Scan for the cell matching the given text and deliver its (X, Y) coordinate at center. 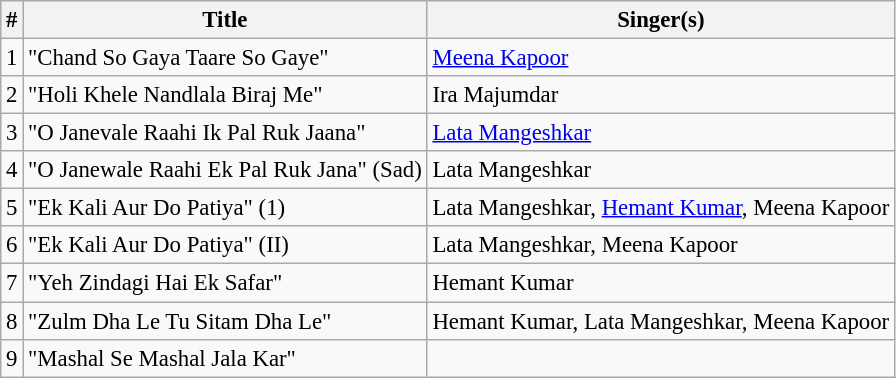
"O Janevale Raahi Ik Pal Ruk Jaana" (225, 133)
2 (12, 95)
"Mashal Se Mashal Jala Kar" (225, 358)
Lata Mangeshkar, Meena Kapoor (660, 245)
"Ek Kali Aur Do Patiya" (1) (225, 208)
# (12, 20)
"Zulm Dha Le Tu Sitam Dha Le" (225, 321)
"Yeh Zindagi Hai Ek Safar" (225, 283)
6 (12, 245)
Hemant Kumar, Lata Mangeshkar, Meena Kapoor (660, 321)
1 (12, 58)
8 (12, 321)
7 (12, 283)
"Chand So Gaya Taare So Gaye" (225, 58)
9 (12, 358)
Title (225, 20)
"Holi Khele Nandlala Biraj Me" (225, 95)
Lata Mangeshkar, Hemant Kumar, Meena Kapoor (660, 208)
"Ek Kali Aur Do Patiya" (II) (225, 245)
"O Janewale Raahi Ek Pal Ruk Jana" (Sad) (225, 170)
Singer(s) (660, 20)
Meena Kapoor (660, 58)
4 (12, 170)
3 (12, 133)
5 (12, 208)
Hemant Kumar (660, 283)
Ira Majumdar (660, 95)
